Locate the cell with the specified text and output its [X, Y] center coordinate. 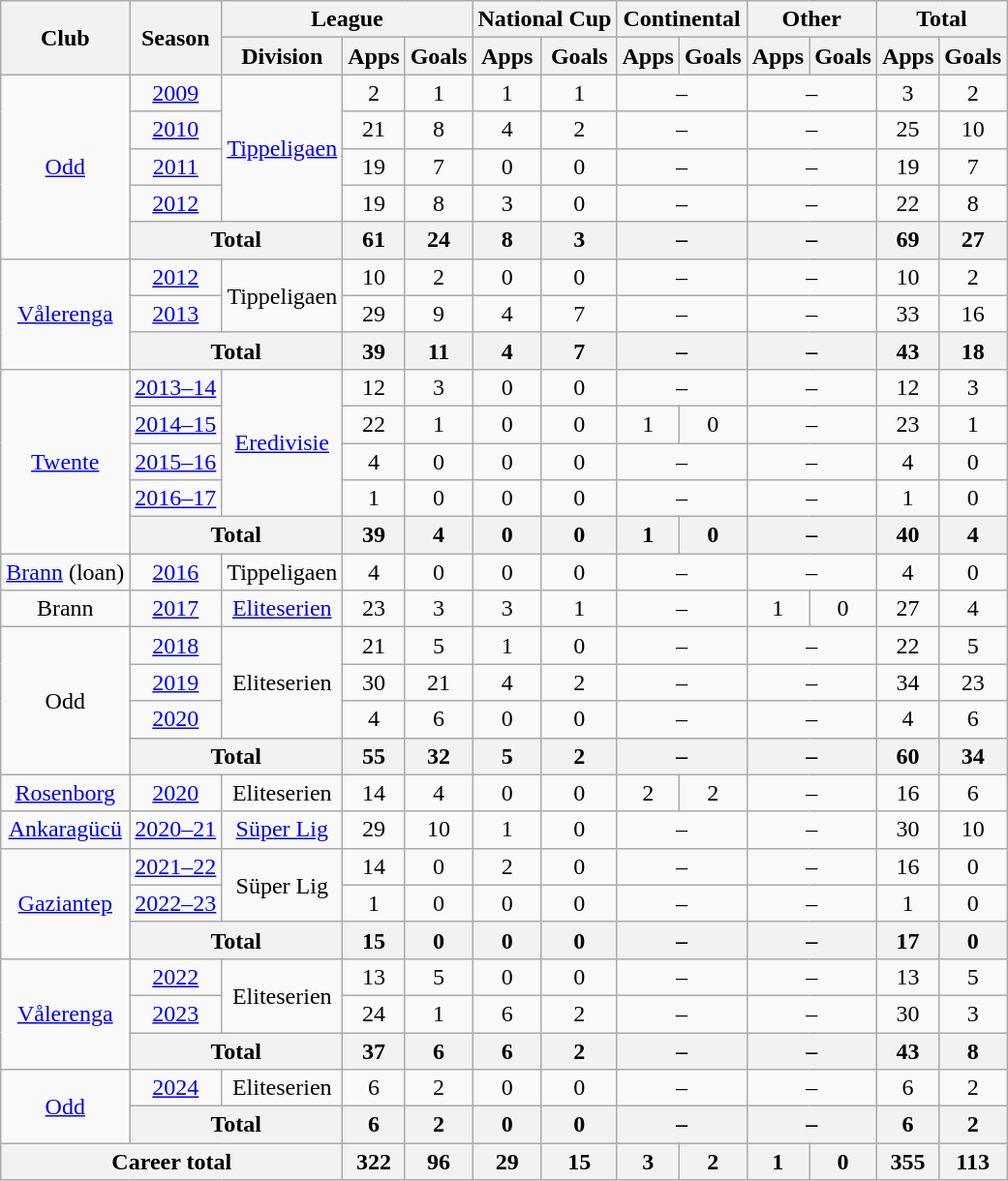
2009 [176, 93]
Ankaragücü [66, 830]
Career total [172, 1162]
Eredivisie [283, 442]
2024 [176, 1088]
2010 [176, 130]
2021–22 [176, 866]
32 [439, 756]
322 [374, 1162]
69 [907, 240]
2018 [176, 646]
17 [907, 940]
60 [907, 756]
Rosenborg [66, 793]
2017 [176, 609]
Continental [682, 19]
Club [66, 38]
37 [374, 1050]
355 [907, 1162]
Brann [66, 609]
2019 [176, 682]
96 [439, 1162]
2020–21 [176, 830]
2016 [176, 572]
11 [439, 350]
113 [973, 1162]
Twente [66, 461]
2013–14 [176, 387]
9 [439, 314]
2011 [176, 167]
2014–15 [176, 424]
25 [907, 130]
Season [176, 38]
2022 [176, 977]
61 [374, 240]
Brann (loan) [66, 572]
League [347, 19]
2015–16 [176, 462]
2013 [176, 314]
33 [907, 314]
2023 [176, 1014]
55 [374, 756]
2022–23 [176, 903]
40 [907, 535]
Division [283, 56]
2016–17 [176, 499]
Gaziantep [66, 903]
18 [973, 350]
National Cup [544, 19]
Other [811, 19]
